Find where the given text appears and provide that cell's center as [X, Y] coordinate. 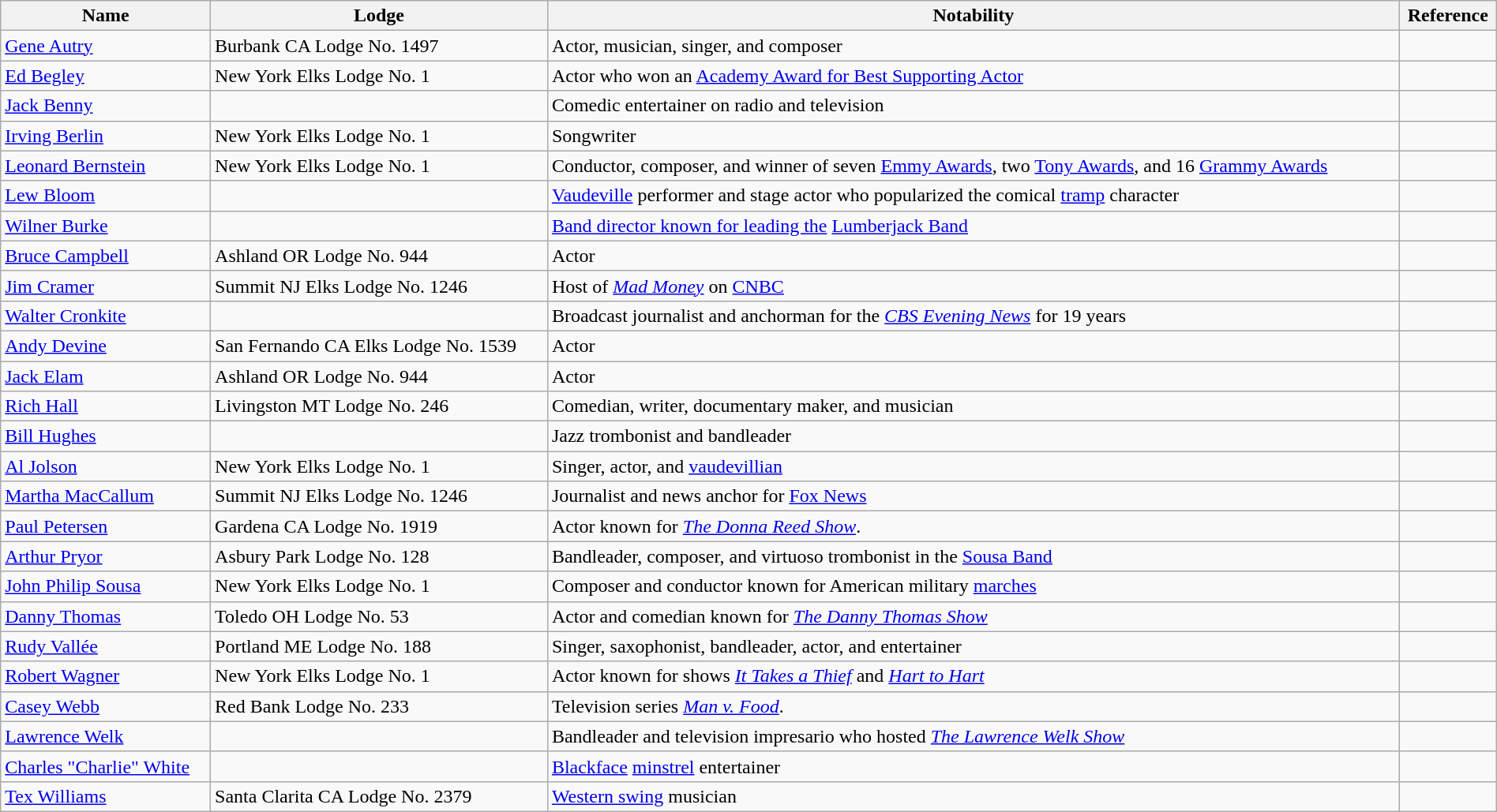
Jack Benny [106, 106]
Vaudeville performer and stage actor who popularized the comical tramp character [973, 196]
Composer and conductor known for American military marches [973, 586]
Martha MacCallum [106, 496]
Gardena CA Lodge No. 1919 [379, 526]
Ed Begley [106, 76]
Robert Wagner [106, 676]
Actor known for shows It Takes a Thief and Hart to Hart [973, 676]
Notability [973, 16]
Paul Petersen [106, 526]
Songwriter [973, 136]
Western swing musician [973, 796]
San Fernando CA Elks Lodge No. 1539 [379, 346]
Casey Webb [106, 706]
Wilner Burke [106, 226]
Danny Thomas [106, 616]
Portland ME Lodge No. 188 [379, 646]
Lawrence Welk [106, 736]
Broadcast journalist and anchorman for the CBS Evening News for 19 years [973, 316]
Singer, saxophonist, bandleader, actor, and entertainer [973, 646]
Comedian, writer, documentary maker, and musician [973, 406]
Reference [1448, 16]
Band director known for leading the Lumberjack Band [973, 226]
Walter Cronkite [106, 316]
Asbury Park Lodge No. 128 [379, 556]
Andy Devine [106, 346]
Bill Hughes [106, 436]
John Philip Sousa [106, 586]
Bruce Campbell [106, 256]
Bandleader and television impresario who hosted The Lawrence Welk Show [973, 736]
Television series Man v. Food. [973, 706]
Jazz trombonist and bandleader [973, 436]
Singer, actor, and vaudevillian [973, 466]
Host of Mad Money on CNBC [973, 286]
Charles "Charlie" White [106, 766]
Rudy Vallée [106, 646]
Livingston MT Lodge No. 246 [379, 406]
Actor and comedian known for The Danny Thomas Show [973, 616]
Red Bank Lodge No. 233 [379, 706]
Journalist and news anchor for Fox News [973, 496]
Tex Williams [106, 796]
Jack Elam [106, 376]
Actor who won an Academy Award for Best Supporting Actor [973, 76]
Actor, musician, singer, and composer [973, 46]
Bandleader, composer, and virtuoso trombonist in the Sousa Band [973, 556]
Toledo OH Lodge No. 53 [379, 616]
Arthur Pryor [106, 556]
Lodge [379, 16]
Al Jolson [106, 466]
Irving Berlin [106, 136]
Gene Autry [106, 46]
Conductor, composer, and winner of seven Emmy Awards, two Tony Awards, and 16 Grammy Awards [973, 166]
Blackface minstrel entertainer [973, 766]
Burbank CA Lodge No. 1497 [379, 46]
Comedic entertainer on radio and television [973, 106]
Rich Hall [106, 406]
Santa Clarita CA Lodge No. 2379 [379, 796]
Lew Bloom [106, 196]
Actor known for The Donna Reed Show. [973, 526]
Name [106, 16]
Jim Cramer [106, 286]
Leonard Bernstein [106, 166]
